Determine the (x, y) coordinate at the center of the cell enclosing the given text.  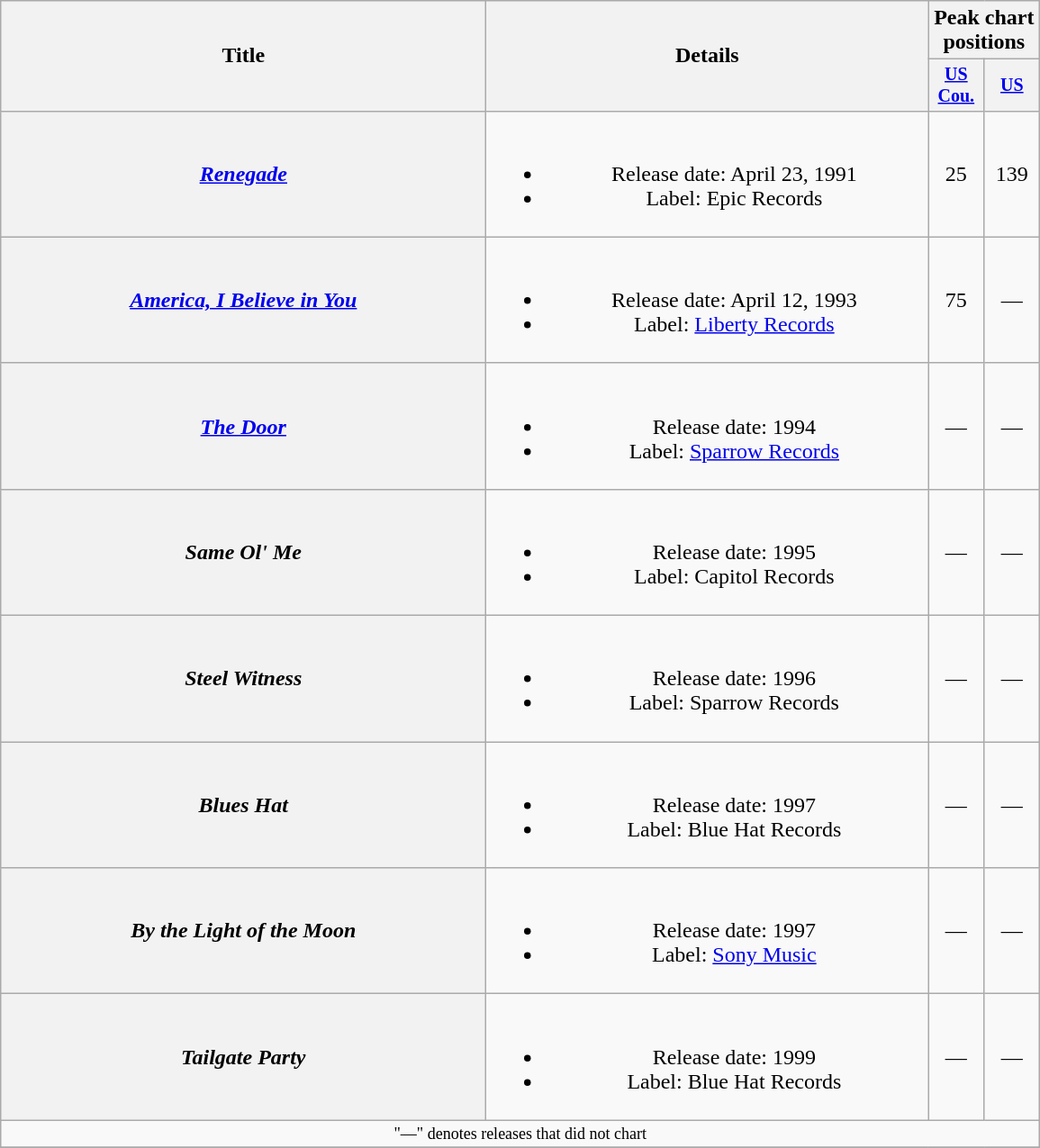
Blues Hat (243, 805)
Tailgate Party (243, 1057)
Release date: April 12, 1993Label: Liberty Records (708, 300)
25 (956, 174)
By the Light of the Moon (243, 931)
America, I Believe in You (243, 300)
Title (243, 56)
Release date: 1997Label: Sony Music (708, 931)
Release date: April 23, 1991Label: Epic Records (708, 174)
Release date: 1999Label: Blue Hat Records (708, 1057)
Steel Witness (243, 679)
Release date: 1996Label: Sparrow Records (708, 679)
US Cou. (956, 85)
Release date: 1997Label: Blue Hat Records (708, 805)
Details (708, 56)
Release date: 1994Label: Sparrow Records (708, 426)
"—" denotes releases that did not chart (520, 1134)
75 (956, 300)
Release date: 1995Label: Capitol Records (708, 552)
US (1012, 85)
Renegade (243, 174)
The Door (243, 426)
Peak chartpositions (984, 31)
Same Ol' Me (243, 552)
139 (1012, 174)
